Identify which cell holds the provided text, then report its (X, Y) central coordinate. 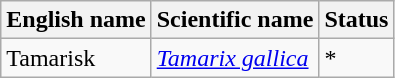
Tamarix gallica (235, 58)
Tamarisk (76, 58)
English name (76, 20)
* (356, 58)
Status (356, 20)
Scientific name (235, 20)
